Output the [X, Y] coordinate of the center of the cell containing the given text.  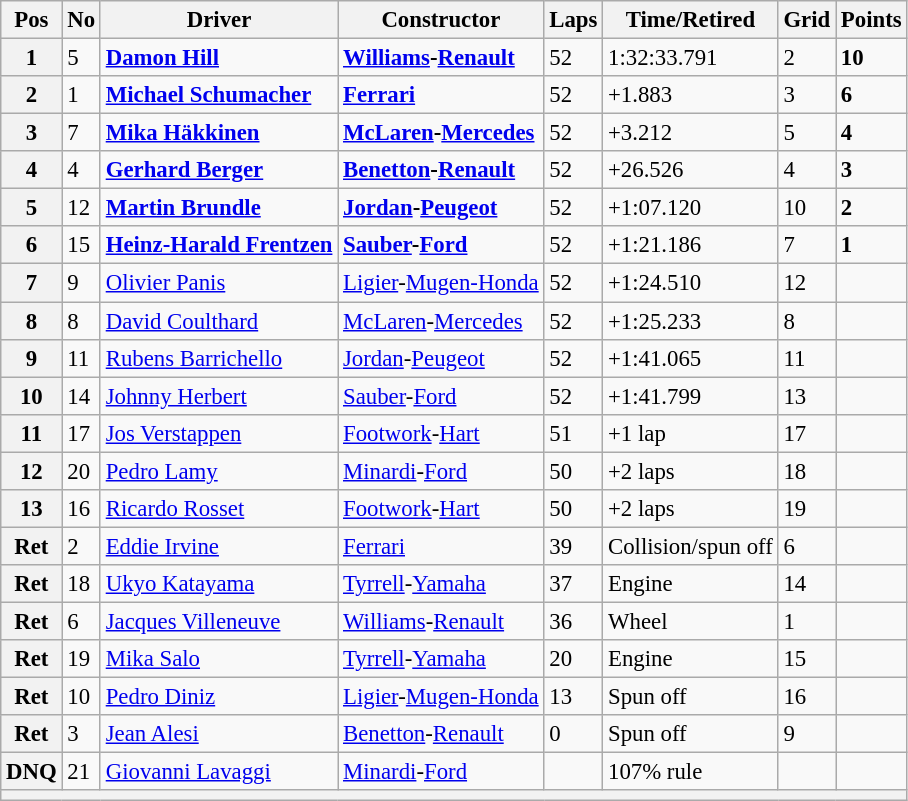
Mika Häkkinen [218, 133]
+26.526 [690, 170]
+1 lap [690, 433]
+1:21.186 [690, 245]
107% rule [690, 772]
Damon Hill [218, 58]
1:32:33.791 [690, 58]
0 [574, 734]
+1:25.233 [690, 321]
Jean Alesi [218, 734]
51 [574, 433]
Johnny Herbert [218, 396]
Heinz-Harald Frentzen [218, 245]
DNQ [32, 772]
Time/Retired [690, 20]
+3.212 [690, 133]
Ricardo Rosset [218, 509]
Wheel [690, 621]
+1:41.799 [690, 396]
+1:07.120 [690, 208]
Gerhard Berger [218, 170]
Pos [32, 20]
+1.883 [690, 95]
Eddie Irvine [218, 546]
21 [81, 772]
Rubens Barrichello [218, 358]
39 [574, 546]
37 [574, 584]
+1:24.510 [690, 283]
Driver [218, 20]
Ukyo Katayama [218, 584]
Constructor [441, 20]
36 [574, 621]
Jacques Villeneuve [218, 621]
Collision/spun off [690, 546]
No [81, 20]
Pedro Lamy [218, 471]
Mika Salo [218, 659]
+1:41.065 [690, 358]
David Coulthard [218, 321]
Michael Schumacher [218, 95]
Olivier Panis [218, 283]
Martin Brundle [218, 208]
Laps [574, 20]
Points [872, 20]
Pedro Diniz [218, 697]
Grid [806, 20]
Giovanni Lavaggi [218, 772]
Jos Verstappen [218, 433]
